For the text-containing cell, return its midpoint in (x, y) coordinate format. 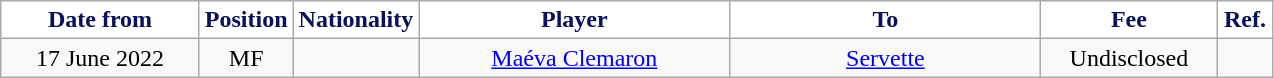
Fee (1129, 20)
Servette (886, 58)
Undisclosed (1129, 58)
Player (574, 20)
MF (246, 58)
To (886, 20)
Nationality (356, 20)
Position (246, 20)
Date from (100, 20)
Maéva Clemaron (574, 58)
Ref. (1245, 20)
17 June 2022 (100, 58)
